Detect which cell encompasses the target text, then output its (X, Y) center coordinate. 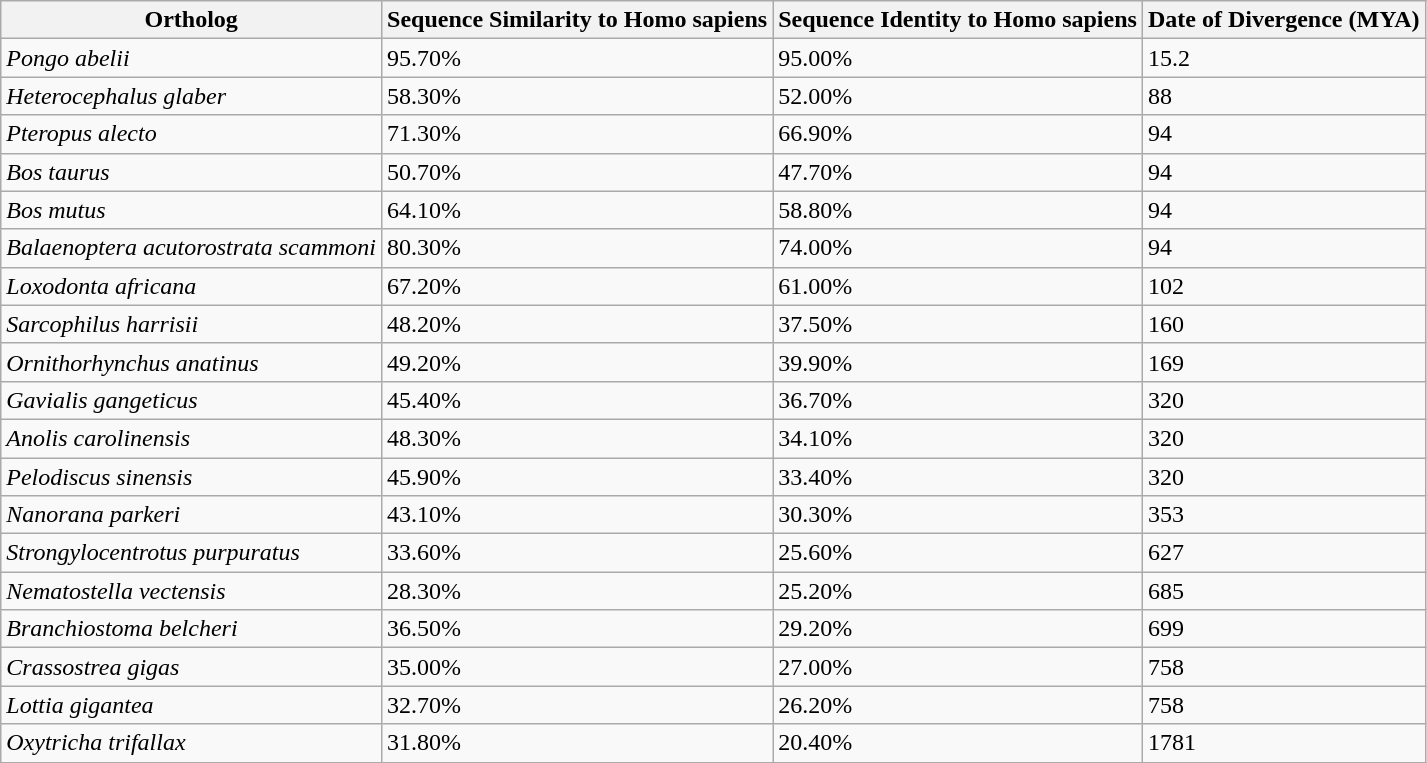
61.00% (958, 286)
37.50% (958, 324)
Lottia gigantea (192, 705)
353 (1284, 515)
1781 (1284, 743)
48.30% (578, 438)
49.20% (578, 362)
36.70% (958, 400)
71.30% (578, 134)
31.80% (578, 743)
Ortholog (192, 20)
32.70% (578, 705)
Heterocephalus glaber (192, 96)
58.80% (958, 210)
95.00% (958, 58)
88 (1284, 96)
Anolis carolinensis (192, 438)
95.70% (578, 58)
Pteropus alecto (192, 134)
Branchiostoma belcheri (192, 629)
43.10% (578, 515)
30.30% (958, 515)
Loxodonta africana (192, 286)
Oxytricha trifallax (192, 743)
26.20% (958, 705)
Sequence Identity to Homo sapiens (958, 20)
29.20% (958, 629)
36.50% (578, 629)
64.10% (578, 210)
Date of Divergence (MYA) (1284, 20)
Nanorana parkeri (192, 515)
Bos taurus (192, 172)
Gavialis gangeticus (192, 400)
28.30% (578, 591)
Pongo abelii (192, 58)
20.40% (958, 743)
627 (1284, 553)
Strongylocentrotus purpuratus (192, 553)
35.00% (578, 667)
Crassostrea gigas (192, 667)
66.90% (958, 134)
Ornithorhynchus anatinus (192, 362)
699 (1284, 629)
Bos mutus (192, 210)
169 (1284, 362)
58.30% (578, 96)
50.70% (578, 172)
33.60% (578, 553)
25.20% (958, 591)
102 (1284, 286)
80.30% (578, 248)
25.60% (958, 553)
67.20% (578, 286)
Sarcophilus harrisii (192, 324)
48.20% (578, 324)
Balaenoptera acutorostrata scammoni (192, 248)
34.10% (958, 438)
27.00% (958, 667)
52.00% (958, 96)
Sequence Similarity to Homo sapiens (578, 20)
45.90% (578, 477)
160 (1284, 324)
74.00% (958, 248)
Nematostella vectensis (192, 591)
Pelodiscus sinensis (192, 477)
685 (1284, 591)
47.70% (958, 172)
45.40% (578, 400)
33.40% (958, 477)
39.90% (958, 362)
15.2 (1284, 58)
